Search for the cell housing the specified text and yield its (x, y) center coordinate. 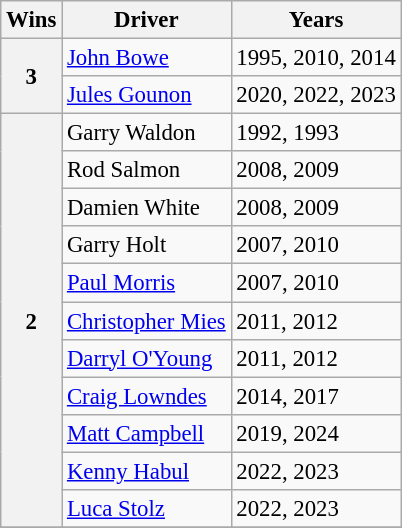
1995, 2010, 2014 (316, 58)
2019, 2024 (316, 433)
Craig Lowndes (146, 396)
John Bowe (146, 58)
Christopher Mies (146, 321)
Wins (32, 20)
Garry Waldon (146, 133)
Luca Stolz (146, 509)
Darryl O'Young (146, 358)
Years (316, 20)
Garry Holt (146, 245)
1992, 1993 (316, 133)
Driver (146, 20)
2020, 2022, 2023 (316, 95)
Paul Morris (146, 283)
Matt Campbell (146, 433)
Jules Gounon (146, 95)
Damien White (146, 208)
2 (32, 321)
Kenny Habul (146, 471)
3 (32, 76)
Rod Salmon (146, 170)
2014, 2017 (316, 396)
